Return the [X, Y] coordinate for the center point of the cell that contains the specified text.  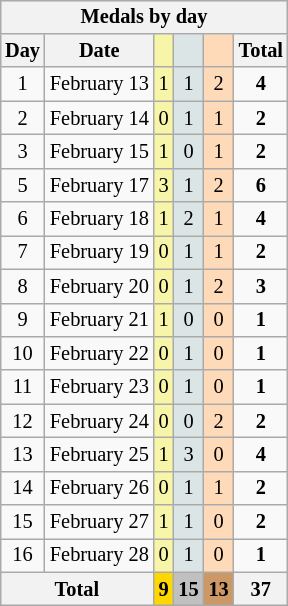
12 [22, 421]
11 [22, 387]
February 27 [100, 522]
7 [22, 253]
February 26 [100, 488]
Date [100, 51]
February 15 [100, 152]
February 23 [100, 387]
February 18 [100, 219]
Medals by day [144, 17]
February 24 [100, 421]
February 20 [100, 286]
February 21 [100, 320]
8 [22, 286]
10 [22, 354]
February 28 [100, 556]
February 13 [100, 84]
February 17 [100, 185]
5 [22, 185]
14 [22, 488]
February 14 [100, 118]
16 [22, 556]
Day [22, 51]
37 [261, 589]
February 19 [100, 253]
February 22 [100, 354]
February 25 [100, 455]
